Capture the cell that displays the provided text and extract its (x, y) central coordinate. 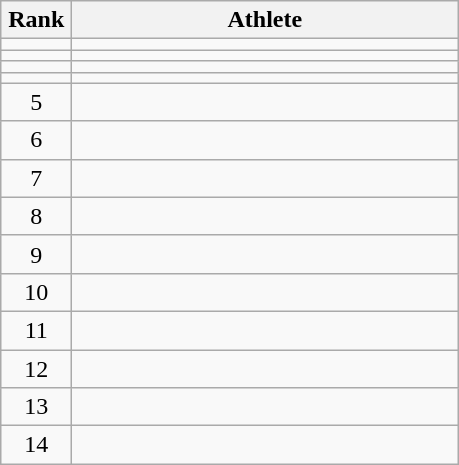
6 (36, 140)
9 (36, 254)
10 (36, 292)
14 (36, 445)
11 (36, 330)
Rank (36, 20)
12 (36, 369)
7 (36, 178)
Athlete (265, 20)
13 (36, 407)
8 (36, 216)
5 (36, 102)
